Extract the [X, Y] coordinate from the center of the cell holding the provided text.  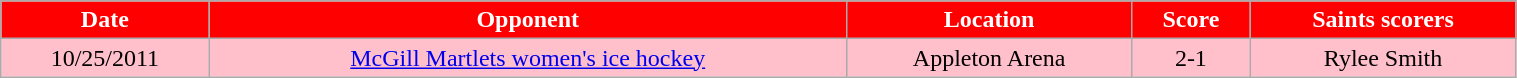
McGill Martlets women's ice hockey [528, 58]
Score [1191, 20]
2-1 [1191, 58]
Date [105, 20]
Opponent [528, 20]
Appleton Arena [990, 58]
Location [990, 20]
10/25/2011 [105, 58]
Saints scorers [1383, 20]
Rylee Smith [1383, 58]
